From the cell containing the given text, extract its center point as [X, Y] coordinate. 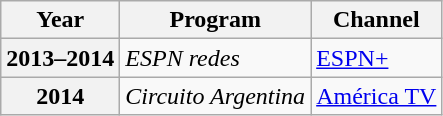
ESPN+ [376, 58]
2013–2014 [60, 58]
ESPN redes [216, 58]
Program [216, 20]
Year [60, 20]
Circuito Argentina [216, 96]
2014 [60, 96]
América TV [376, 96]
Channel [376, 20]
